Provide the [x, y] coordinate of the cell's center where the given text is located.  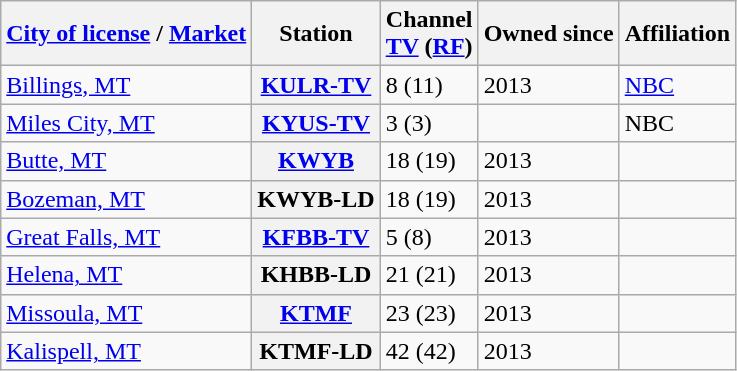
42 (42) [429, 351]
Kalispell, MT [126, 351]
KFBB-TV [316, 237]
ChannelTV (RF) [429, 34]
Owned since [548, 34]
KTMF-LD [316, 351]
KWYB-LD [316, 199]
City of license / Market [126, 34]
5 (8) [429, 237]
KHBB-LD [316, 275]
Butte, MT [126, 161]
KYUS-TV [316, 123]
Miles City, MT [126, 123]
Affiliation [677, 34]
KULR-TV [316, 85]
21 (21) [429, 275]
KTMF [316, 313]
KWYB [316, 161]
3 (3) [429, 123]
Helena, MT [126, 275]
Billings, MT [126, 85]
Missoula, MT [126, 313]
23 (23) [429, 313]
Great Falls, MT [126, 237]
8 (11) [429, 85]
Station [316, 34]
Bozeman, MT [126, 199]
